Find where the given text appears and provide that cell's center as (x, y) coordinate. 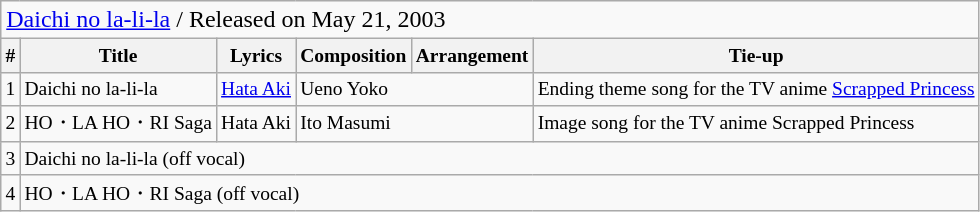
Tie-up (756, 56)
4 (10, 193)
Ending theme song for the TV anime Scrapped Princess (756, 88)
Arrangement (472, 56)
Image song for the TV anime Scrapped Princess (756, 123)
Daichi no la-li-la (118, 88)
Lyrics (256, 56)
HO・LA HO・RI Saga (118, 123)
Daichi no la-li-la (off vocal) (500, 158)
Composition (354, 56)
HO・LA HO・RI Saga (off vocal) (500, 193)
# (10, 56)
Daichi no la-li-la / Released on May 21, 2003 (490, 20)
Title (118, 56)
1 (10, 88)
Ito Masumi (414, 123)
3 (10, 158)
Ueno Yoko (414, 88)
2 (10, 123)
